Extract the [X, Y] coordinate from the center of the cell holding the provided text.  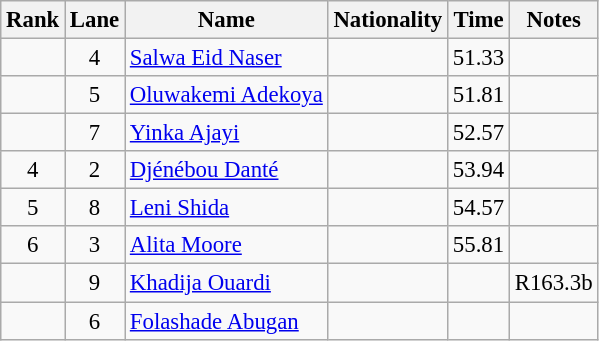
Alita Moore [227, 245]
51.33 [479, 58]
Folashade Abugan [227, 321]
3 [95, 245]
Salwa Eid Naser [227, 58]
51.81 [479, 95]
R163.3b [553, 283]
Nationality [388, 20]
Yinka Ajayi [227, 133]
Leni Shida [227, 208]
Notes [553, 20]
55.81 [479, 245]
9 [95, 283]
Djénébou Danté [227, 170]
Oluwakemi Adekoya [227, 95]
Khadija Ouardi [227, 283]
53.94 [479, 170]
54.57 [479, 208]
Lane [95, 20]
Name [227, 20]
2 [95, 170]
Rank [33, 20]
7 [95, 133]
52.57 [479, 133]
Time [479, 20]
8 [95, 208]
